Output the (x, y) coordinate of the center of the cell containing the given text.  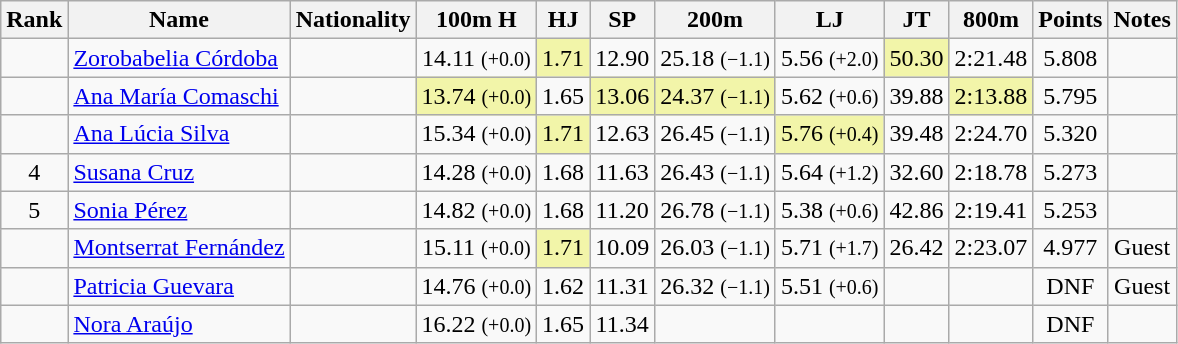
Susana Cruz (179, 172)
5.56 (+2.0) (830, 58)
26.43 (−1.1) (716, 172)
2:19.41 (991, 210)
5.808 (1070, 58)
Zorobabelia Córdoba (179, 58)
Ana María Comaschi (179, 96)
5 (34, 210)
2:21.48 (991, 58)
Nora Araújo (179, 324)
13.74 (+0.0) (476, 96)
10.09 (622, 248)
11.63 (622, 172)
4 (34, 172)
4.977 (1070, 248)
5.273 (1070, 172)
11.34 (622, 324)
2:18.78 (991, 172)
13.06 (622, 96)
5.51 (+0.6) (830, 286)
Notes (1142, 20)
32.60 (916, 172)
26.78 (−1.1) (716, 210)
Name (179, 20)
14.28 (+0.0) (476, 172)
26.45 (−1.1) (716, 134)
15.11 (+0.0) (476, 248)
26.03 (−1.1) (716, 248)
5.76 (+0.4) (830, 134)
LJ (830, 20)
SP (622, 20)
26.32 (−1.1) (716, 286)
5.795 (1070, 96)
HJ (564, 20)
24.37 (−1.1) (716, 96)
5.253 (1070, 210)
Rank (34, 20)
Ana Lúcia Silva (179, 134)
12.63 (622, 134)
200m (716, 20)
5.71 (+1.7) (830, 248)
11.20 (622, 210)
5.62 (+0.6) (830, 96)
2:13.88 (991, 96)
14.76 (+0.0) (476, 286)
5.64 (+1.2) (830, 172)
Points (1070, 20)
12.90 (622, 58)
11.31 (622, 286)
5.38 (+0.6) (830, 210)
50.30 (916, 58)
Patricia Guevara (179, 286)
1.62 (564, 286)
2:24.70 (991, 134)
15.34 (+0.0) (476, 134)
26.42 (916, 248)
Montserrat Fernández (179, 248)
5.320 (1070, 134)
100m H (476, 20)
39.48 (916, 134)
14.82 (+0.0) (476, 210)
39.88 (916, 96)
16.22 (+0.0) (476, 324)
800m (991, 20)
42.86 (916, 210)
Sonia Pérez (179, 210)
JT (916, 20)
25.18 (−1.1) (716, 58)
Nationality (353, 20)
14.11 (+0.0) (476, 58)
2:23.07 (991, 248)
